Detect which cell encompasses the target text, then output its [X, Y] center coordinate. 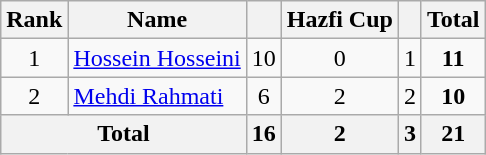
Mehdi Rahmati [157, 96]
11 [453, 58]
Hazfi Cup [340, 20]
16 [264, 134]
Hossein Hosseini [157, 58]
Rank [34, 20]
6 [264, 96]
Name [157, 20]
21 [453, 134]
3 [410, 134]
0 [340, 58]
